Output the [x, y] coordinate of the center of the cell containing the given text.  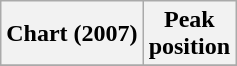
Chart (2007) [72, 34]
Peakposition [189, 34]
